Locate the cell with the specified text and output its [x, y] center coordinate. 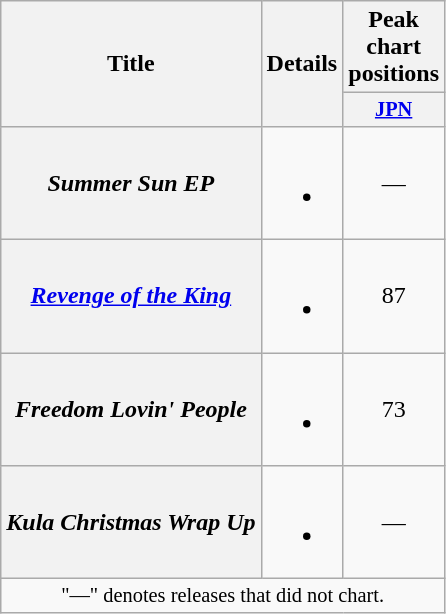
Peak chart positions [394, 47]
JPN [394, 110]
Freedom Lovin' People [131, 410]
Kula Christmas Wrap Up [131, 522]
73 [394, 410]
"—" denotes releases that did not chart. [223, 596]
Revenge of the King [131, 296]
Title [131, 64]
Summer Sun EP [131, 182]
Details [302, 64]
87 [394, 296]
